Provide the (X, Y) coordinate of the cell's center where the given text is located.  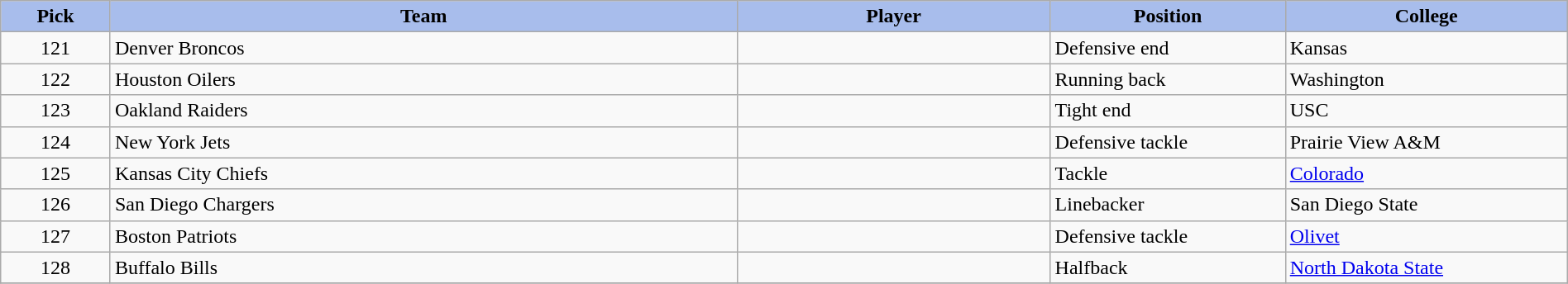
125 (56, 173)
Colorado (1426, 173)
Prairie View A&M (1426, 142)
Tight end (1168, 111)
127 (56, 236)
San Diego Chargers (423, 205)
124 (56, 142)
Oakland Raiders (423, 111)
Player (893, 17)
122 (56, 79)
North Dakota State (1426, 267)
Denver Broncos (423, 48)
Running back (1168, 79)
Buffalo Bills (423, 267)
128 (56, 267)
USC (1426, 111)
Washington (1426, 79)
126 (56, 205)
Team (423, 17)
121 (56, 48)
College (1426, 17)
Tackle (1168, 173)
Houston Oilers (423, 79)
Defensive end (1168, 48)
Boston Patriots (423, 236)
Kansas (1426, 48)
Position (1168, 17)
Linebacker (1168, 205)
123 (56, 111)
Halfback (1168, 267)
Kansas City Chiefs (423, 173)
New York Jets (423, 142)
San Diego State (1426, 205)
Olivet (1426, 236)
Pick (56, 17)
